Return [x, y] of the center of cell containing provided text 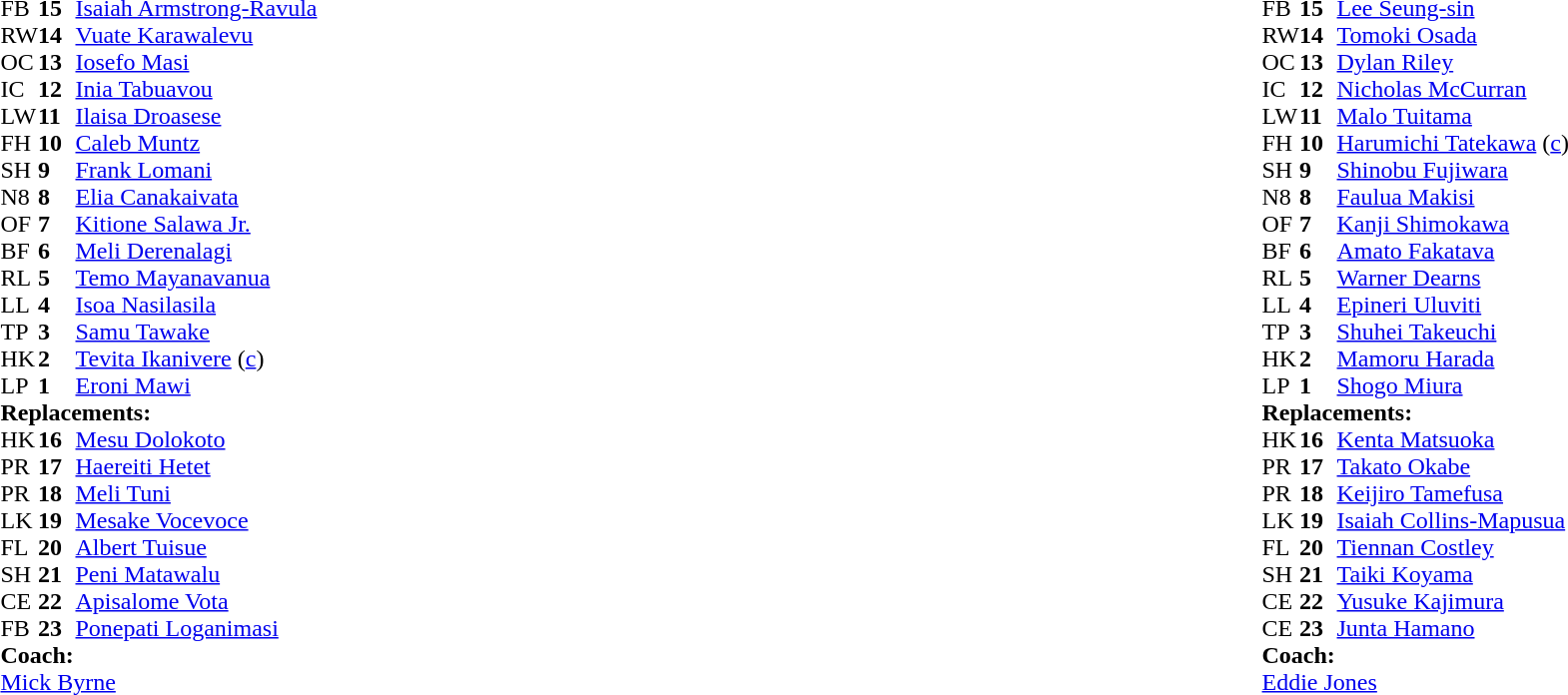
Apisalome Vota [197, 601]
Ponepati Loganimasi [197, 629]
Meli Derenalagi [197, 252]
Inia Tabuavou [197, 90]
Mesake Vocevoce [197, 521]
Mesu Dolokoto [197, 439]
FB [19, 629]
Caleb Muntz [197, 144]
Frank Lomani [197, 170]
Tevita Ikanivere (c) [197, 359]
Isoa Nasilasila [197, 306]
Eroni Mawi [197, 385]
Vuate Karawalevu [197, 36]
Haereiti Hetet [197, 467]
Meli Tuni [197, 493]
Samu Tawake [197, 332]
Temo Mayanavanua [197, 278]
Ilaisa Droasese [197, 116]
Coach: [158, 655]
Albert Tuisue [197, 547]
Elia Canakaivata [197, 198]
Iosefo Masi [197, 62]
Kitione Salawa Jr. [197, 224]
Replacements: [158, 413]
Peni Matawalu [197, 575]
